Extract the (x, y) coordinate from the center of the cell holding the provided text.  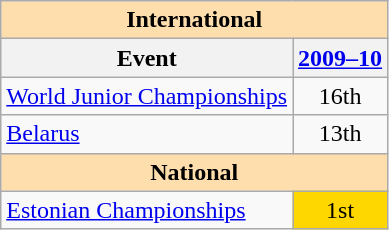
Event (147, 58)
16th (340, 96)
2009–10 (340, 58)
Belarus (147, 134)
Estonian Championships (147, 210)
National (194, 172)
World Junior Championships (147, 96)
1st (340, 210)
International (194, 20)
13th (340, 134)
